Capture the cell that displays the provided text and extract its (X, Y) central coordinate. 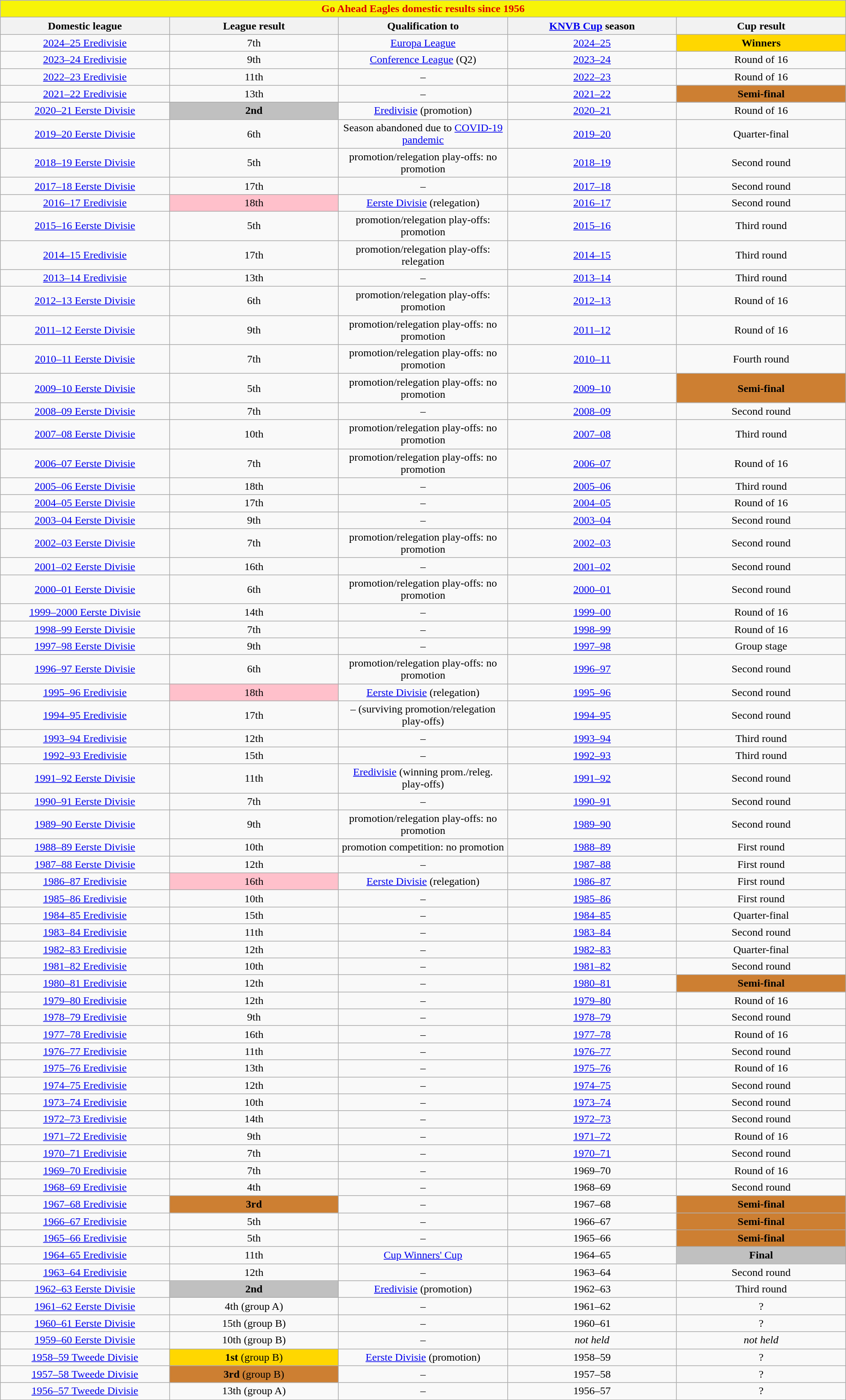
2020–21 Eerste Divisie (85, 111)
1990–91 (592, 801)
1997–98 Eerste Divisie (85, 646)
1988–89 Eerste Divisie (85, 847)
1969–70 (592, 1170)
10th (group B) (254, 1340)
1974–75 (592, 1085)
2014–15 (592, 254)
Eerste Divisie (promotion) (423, 1357)
1996–97 (592, 670)
2020–21 (592, 111)
2023–24 (592, 60)
1982–83 Eredivisie (85, 950)
Cup result (761, 26)
1956–57 Tweede Divisie (85, 1391)
1972–73 Eredivisie (85, 1119)
2010–11 (592, 359)
Eredivisie (winning prom./releg. play-offs) (423, 779)
Cup Winners' Cup (423, 1255)
2005–06 (592, 486)
1961–62 Eerste Divisie (85, 1306)
1975–76 Eredivisie (85, 1068)
1974–75 Eredivisie (85, 1085)
1992–93 Eredivisie (85, 755)
1976–77 Eredivisie (85, 1051)
1987–88 (592, 864)
2013–14 Eredivisie (85, 278)
Fourth round (761, 359)
1980–81 (592, 983)
1968–69 (592, 1187)
2019–20 Eerste Divisie (85, 134)
League result (254, 26)
2002–03 (592, 543)
– (surviving promotion/relegation play-offs) (423, 715)
1986–87 Eredivisie (85, 881)
1962–63 Eerste Divisie (85, 1289)
1958–59 Tweede Divisie (85, 1357)
1967–68 (592, 1204)
1993–94 (592, 738)
1988–89 (592, 847)
1996–97 Eerste Divisie (85, 670)
1957–58 Tweede Divisie (85, 1374)
1994–95 Eredivisie (85, 715)
1957–58 (592, 1374)
2006–07 Eerste Divisie (85, 463)
1973–74 Eredivisie (85, 1102)
1970–71 (592, 1153)
2009–10 (592, 388)
1965–66 Eredivisie (85, 1238)
2013–14 (592, 278)
Conference League (Q2) (423, 60)
2019–20 (592, 134)
2011–12 Eerste Divisie (85, 330)
1989–90 Eerste Divisie (85, 824)
3rd (group B) (254, 1374)
1973–74 (592, 1102)
1990–91 Eerste Divisie (85, 801)
2003–04 (592, 520)
promotion/relegation play-offs: relegation (423, 254)
2016–17 (592, 203)
2000–01 Eerste Divisie (85, 589)
2003–04 Eerste Divisie (85, 520)
1st (group B) (254, 1357)
1978–79 Eredivisie (85, 1017)
1963–64 Eredivisie (85, 1272)
1982–83 (592, 950)
1983–84 Eredivisie (85, 932)
1969–70 Eredivisie (85, 1170)
1989–90 (592, 824)
1956–57 (592, 1391)
1966–67 Eredivisie (85, 1221)
1970–71 Eredivisie (85, 1153)
1963–64 (592, 1272)
2018–19 Eerste Divisie (85, 162)
2000–01 (592, 589)
1985–86 (592, 898)
13th (group A) (254, 1391)
2023–24 Eredivisie (85, 60)
2011–12 (592, 330)
Domestic league (85, 26)
2015–16 (592, 226)
1964–65 Eredivisie (85, 1255)
1992–93 (592, 755)
2007–08 (592, 434)
1999–2000 Eerste Divisie (85, 612)
1978–79 (592, 1017)
1998–99 (592, 629)
1981–82 (592, 967)
1977–78 Eredivisie (85, 1034)
2022–23 Eredivisie (85, 77)
1995–96 Eredivisie (85, 692)
2004–05 (592, 503)
2007–08 Eerste Divisie (85, 434)
2024–25 Eredivisie (85, 43)
1971–72 (592, 1136)
2021–22 Eredivisie (85, 94)
1975–76 (592, 1068)
1994–95 (592, 715)
1983–84 (592, 932)
promotion competition: no promotion (423, 847)
2008–09 (592, 411)
2001–02 Eerste Divisie (85, 566)
1960–61 (592, 1323)
1985–86 Eredivisie (85, 898)
1979–80 (592, 1000)
2022–23 (592, 77)
2018–19 (592, 162)
2001–02 (592, 566)
1961–62 (592, 1306)
2004–05 Eerste Divisie (85, 503)
2017–18 Eerste Divisie (85, 186)
1986–87 (592, 881)
2014–15 Eredivisie (85, 254)
1981–82 Eredivisie (85, 967)
1998–99 Eerste Divisie (85, 629)
4th (254, 1187)
1993–94 Eredivisie (85, 738)
2021–22 (592, 94)
KNVB Cup season (592, 26)
2008–09 Eerste Divisie (85, 411)
1991–92 (592, 779)
1960–61 Eerste Divisie (85, 1323)
1968–69 Eredivisie (85, 1187)
2002–03 Eerste Divisie (85, 543)
2016–17 Eredivisie (85, 203)
1964–65 (592, 1255)
Go Ahead Eagles domestic results since 1956 (423, 9)
1980–81 Eredivisie (85, 983)
1976–77 (592, 1051)
1972–73 (592, 1119)
3rd (254, 1204)
Qualification to (423, 26)
1965–66 (592, 1238)
2010–11 Eerste Divisie (85, 359)
1995–96 (592, 692)
1971–72 Eredivisie (85, 1136)
1967–68 Eredivisie (85, 1204)
2006–07 (592, 463)
1958–59 (592, 1357)
1984–85 Eredivisie (85, 915)
Europa League (423, 43)
2024–25 (592, 43)
1991–92 Eerste Divisie (85, 779)
1962–63 (592, 1289)
2005–06 Eerste Divisie (85, 486)
15th (group B) (254, 1323)
2012–13 (592, 301)
Winners (761, 43)
1959–60 Eerste Divisie (85, 1340)
1997–98 (592, 646)
Season abandoned due to COVID-19 pandemic (423, 134)
2015–16 Eerste Divisie (85, 226)
1987–88 Eerste Divisie (85, 864)
1984–85 (592, 915)
Final (761, 1255)
1999–00 (592, 612)
2012–13 Eerste Divisie (85, 301)
2009–10 Eerste Divisie (85, 388)
4th (group A) (254, 1306)
1977–78 (592, 1034)
1979–80 Eredivisie (85, 1000)
2017–18 (592, 186)
Group stage (761, 646)
1966–67 (592, 1221)
